Search for the cell housing the specified text and yield its [X, Y] center coordinate. 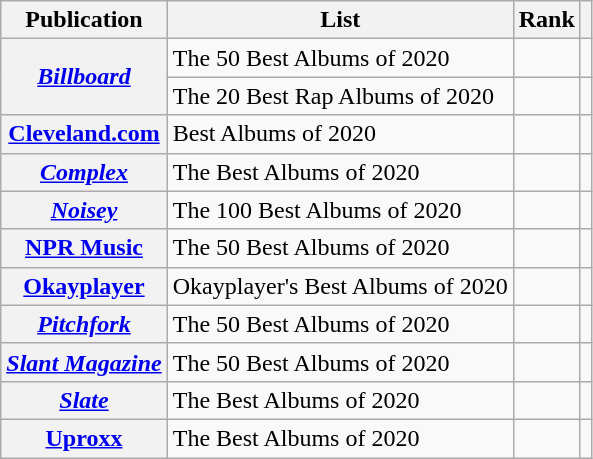
Cleveland.com [84, 134]
The 20 Best Rap Albums of 2020 [340, 96]
Okayplayer's Best Albums of 2020 [340, 286]
Pitchfork [84, 324]
Slant Magazine [84, 362]
Okayplayer [84, 286]
NPR Music [84, 248]
Billboard [84, 77]
Complex [84, 172]
Best Albums of 2020 [340, 134]
Rank [546, 20]
List [340, 20]
Noisey [84, 210]
Slate [84, 400]
The 100 Best Albums of 2020 [340, 210]
Publication [84, 20]
Uproxx [84, 438]
